Find where the given text appears and provide that cell's center as (X, Y) coordinate. 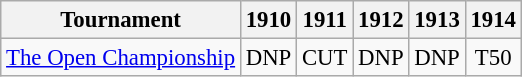
Tournament (121, 20)
1910 (268, 20)
The Open Championship (121, 58)
1911 (325, 20)
CUT (325, 58)
1914 (493, 20)
T50 (493, 58)
1912 (381, 20)
1913 (437, 20)
